Return (x, y) of the center of cell containing provided text 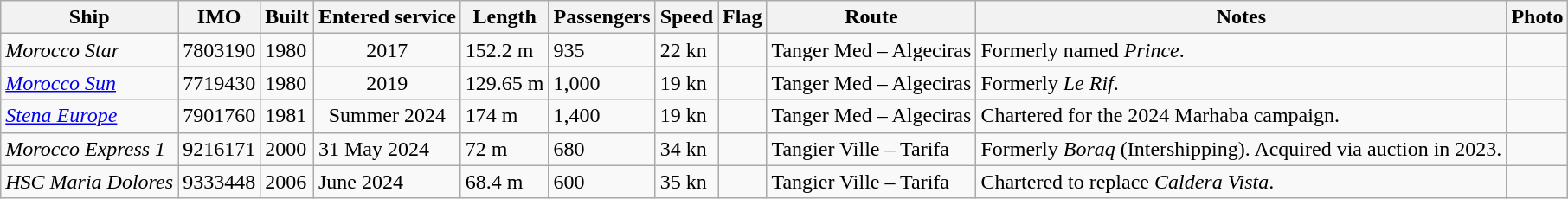
1,400 (602, 116)
129.65 m (504, 83)
Chartered for the 2024 Marhaba campaign. (1241, 116)
31 May 2024 (387, 149)
Speed (686, 17)
Formerly Boraq (Intershipping). Acquired via auction in 2023. (1241, 149)
Summer 2024 (387, 116)
22 kn (686, 50)
2019 (387, 83)
1,000 (602, 83)
1981 (287, 116)
7803190 (220, 50)
34 kn (686, 149)
7719430 (220, 83)
June 2024 (387, 182)
680 (602, 149)
Chartered to replace Caldera Vista. (1241, 182)
Built (287, 17)
72 m (504, 149)
Passengers (602, 17)
935 (602, 50)
Formerly named Prince. (1241, 50)
IMO (220, 17)
Morocco Sun (90, 83)
2006 (287, 182)
Entered service (387, 17)
2000 (287, 149)
Flag (742, 17)
Stena Europe (90, 116)
Ship (90, 17)
Length (504, 17)
7901760 (220, 116)
9333448 (220, 182)
600 (602, 182)
HSC Maria Dolores (90, 182)
Photo (1537, 17)
Notes (1241, 17)
Route (871, 17)
174 m (504, 116)
9216171 (220, 149)
Morocco Star (90, 50)
Morocco Express 1 (90, 149)
2017 (387, 50)
152.2 m (504, 50)
35 kn (686, 182)
Formerly Le Rif. (1241, 83)
68.4 m (504, 182)
